Provide the (x, y) coordinate of the cell's center where the given text is located.  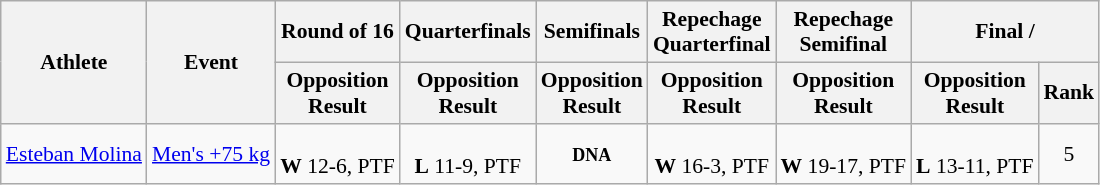
Esteban Molina (74, 154)
Men's +75 kg (211, 154)
5 (1070, 154)
W 16-3, PTF (712, 154)
W 19-17, PTF (844, 154)
Final / (1005, 32)
Rank (1070, 92)
Semifinals (592, 32)
DNA (592, 154)
W 12-6, PTF (338, 154)
L 11-9, PTF (468, 154)
Athlete (74, 62)
L 13-11, PTF (975, 154)
Quarterfinals (468, 32)
RepechageQuarterfinal (712, 32)
Round of 16 (338, 32)
RepechageSemifinal (844, 32)
Event (211, 62)
